From the cell containing the given text, extract its center point as (X, Y) coordinate. 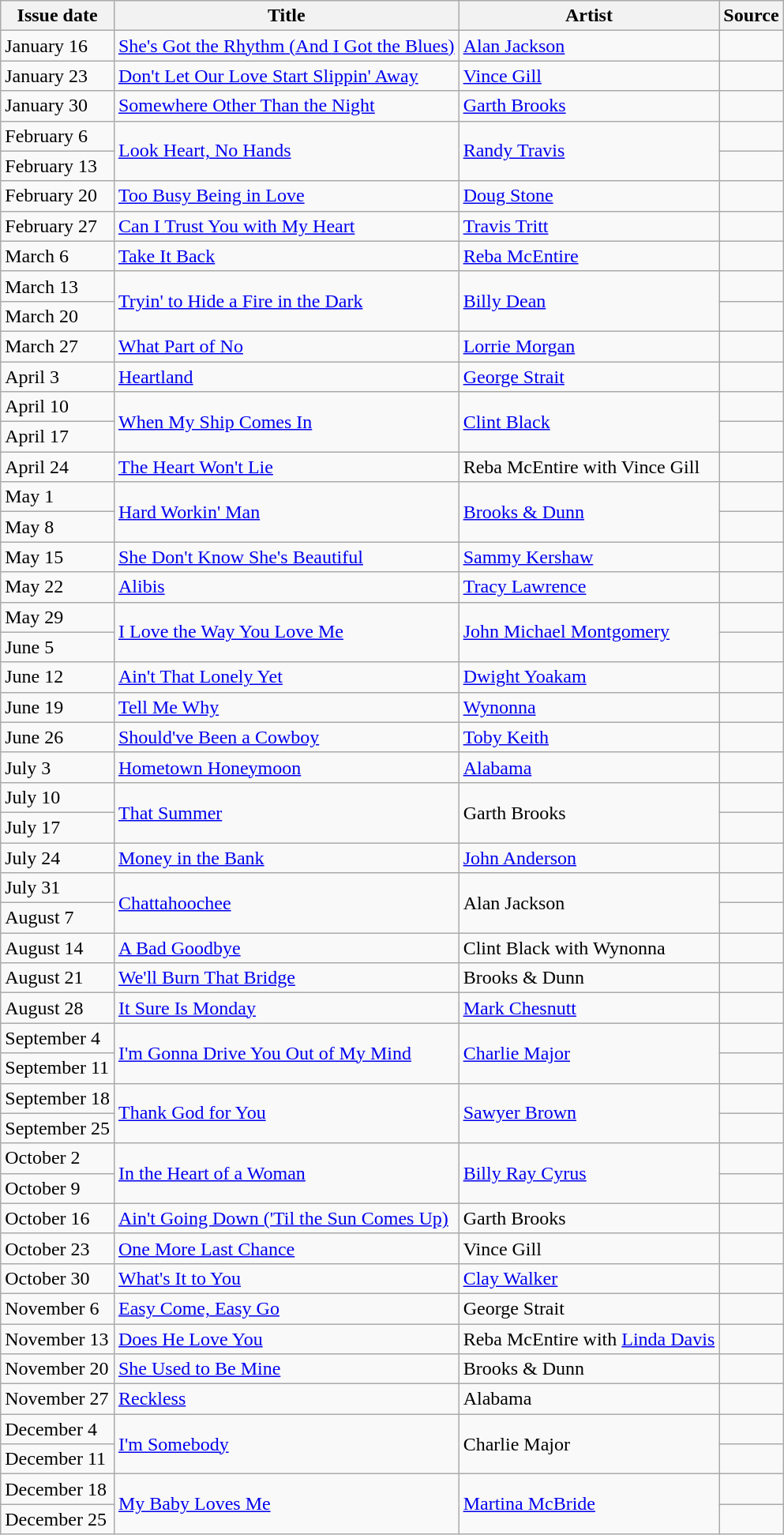
March 6 (58, 256)
November 20 (58, 1369)
I Love the Way You Love Me (286, 632)
I'm Gonna Drive You Out of My Mind (286, 1053)
December 11 (58, 1459)
July 10 (58, 797)
Tryin' to Hide a Fire in the Dark (286, 301)
Tell Me Why (286, 707)
October 2 (58, 1158)
August 14 (58, 948)
Thank God for You (286, 1113)
April 24 (58, 467)
Don't Let Our Love Start Slippin' Away (286, 76)
September 11 (58, 1068)
March 13 (58, 286)
Money in the Bank (286, 857)
October 9 (58, 1188)
February 20 (58, 196)
In the Heart of a Woman (286, 1173)
Clay Walker (589, 1278)
January 30 (58, 106)
We'll Burn That Bridge (286, 978)
August 28 (58, 1008)
Ain't That Lonely Yet (286, 677)
She Used to Be Mine (286, 1369)
April 17 (58, 437)
May 22 (58, 587)
Does He Love You (286, 1339)
June 26 (58, 737)
Travis Tritt (589, 226)
March 20 (58, 316)
Title (286, 16)
Doug Stone (589, 196)
Toby Keith (589, 737)
July 17 (58, 827)
March 27 (58, 346)
November 27 (58, 1399)
Clint Black (589, 422)
Reba McEntire with Linda Davis (589, 1339)
Billy Ray Cyrus (589, 1173)
June 12 (58, 677)
Reckless (286, 1399)
May 8 (58, 527)
The Heart Won't Lie (286, 467)
April 10 (58, 407)
July 24 (58, 857)
February 6 (58, 136)
That Summer (286, 812)
A Bad Goodbye (286, 948)
Hometown Honeymoon (286, 767)
January 23 (58, 76)
What's It to You (286, 1278)
Chattahoochee (286, 903)
Clint Black with Wynonna (589, 948)
August 7 (58, 918)
December 4 (58, 1429)
Somewhere Other Than the Night (286, 106)
Mark Chesnutt (589, 1008)
Reba McEntire (589, 256)
September 4 (58, 1038)
December 25 (58, 1519)
When My Ship Comes In (286, 422)
November 13 (58, 1339)
John Michael Montgomery (589, 632)
Easy Come, Easy Go (286, 1308)
Sawyer Brown (589, 1113)
Dwight Yoakam (589, 677)
What Part of No (286, 346)
Sammy Kershaw (589, 557)
Artist (589, 16)
September 18 (58, 1098)
Hard Workin' Man (286, 512)
Too Busy Being in Love (286, 196)
Wynonna (589, 707)
December 18 (58, 1489)
August 21 (58, 978)
May 15 (58, 557)
Source (752, 16)
October 30 (58, 1278)
My Baby Loves Me (286, 1504)
Tracy Lawrence (589, 587)
April 3 (58, 377)
John Anderson (589, 857)
One More Last Chance (286, 1248)
Can I Trust You with My Heart (286, 226)
It Sure Is Monday (286, 1008)
May 29 (58, 617)
Ain't Going Down ('Til the Sun Comes Up) (286, 1218)
Martina McBride (589, 1504)
I'm Somebody (286, 1444)
July 3 (58, 767)
Look Heart, No Hands (286, 151)
September 25 (58, 1128)
July 31 (58, 888)
June 19 (58, 707)
Heartland (286, 377)
June 5 (58, 647)
January 16 (58, 46)
October 23 (58, 1248)
Issue date (58, 16)
Randy Travis (589, 151)
February 13 (58, 166)
Alibis (286, 587)
Take It Back (286, 256)
Lorrie Morgan (589, 346)
May 1 (58, 497)
November 6 (58, 1308)
Should've Been a Cowboy (286, 737)
October 16 (58, 1218)
Reba McEntire with Vince Gill (589, 467)
February 27 (58, 226)
She Don't Know She's Beautiful (286, 557)
Billy Dean (589, 301)
She's Got the Rhythm (And I Got the Blues) (286, 46)
